For the text-containing cell, return its midpoint in [x, y] coordinate format. 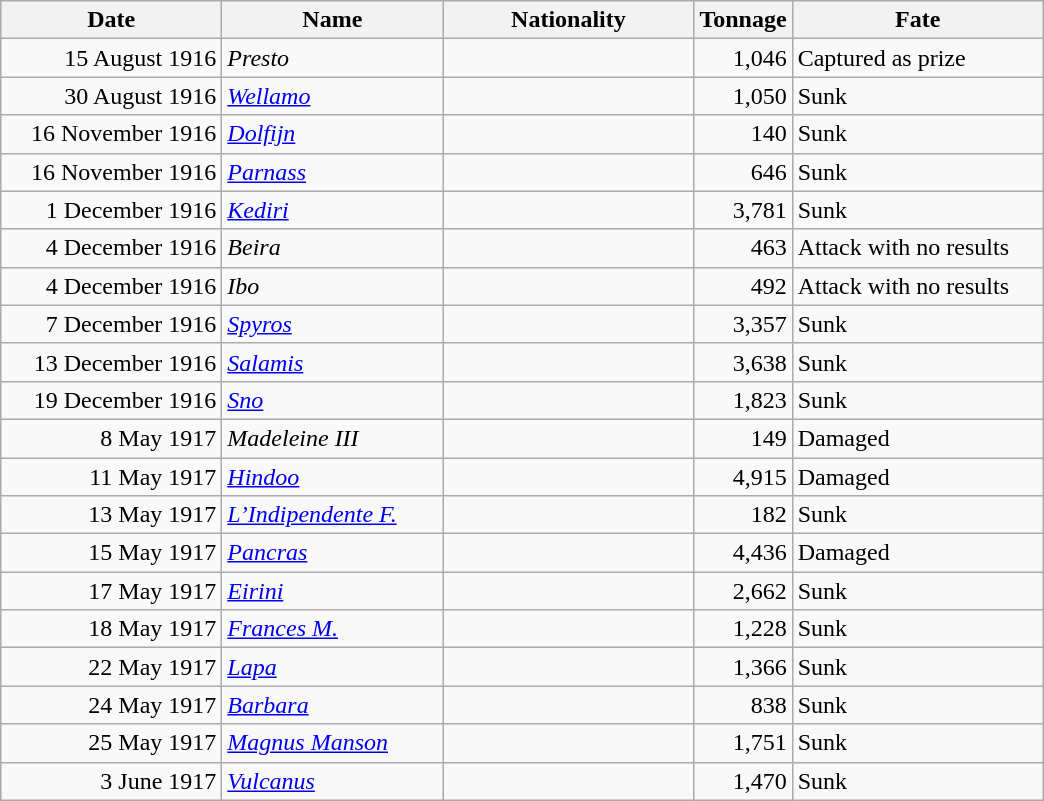
Parnass [332, 172]
Eirini [332, 591]
L’Indipendente F. [332, 515]
1,046 [743, 58]
Ibo [332, 286]
1,366 [743, 667]
25 May 1917 [112, 743]
Sno [332, 400]
13 December 1916 [112, 362]
463 [743, 248]
7 December 1916 [112, 324]
2,662 [743, 591]
8 May 1917 [112, 438]
Spyros [332, 324]
182 [743, 515]
Kediri [332, 210]
1,050 [743, 96]
1,823 [743, 400]
Captured as prize [918, 58]
149 [743, 438]
1,228 [743, 629]
Fate [918, 20]
646 [743, 172]
Frances M. [332, 629]
4,915 [743, 477]
1,751 [743, 743]
3,357 [743, 324]
11 May 1917 [112, 477]
Hindoo [332, 477]
Vulcanus [332, 781]
19 December 1916 [112, 400]
Tonnage [743, 20]
Lapa [332, 667]
Beira [332, 248]
17 May 1917 [112, 591]
140 [743, 134]
Dolfijn [332, 134]
3,638 [743, 362]
Presto [332, 58]
Pancras [332, 553]
3,781 [743, 210]
24 May 1917 [112, 705]
4,436 [743, 553]
Salamis [332, 362]
15 August 1916 [112, 58]
Madeleine III [332, 438]
15 May 1917 [112, 553]
1 December 1916 [112, 210]
Magnus Manson [332, 743]
13 May 1917 [112, 515]
Nationality [568, 20]
3 June 1917 [112, 781]
Wellamo [332, 96]
492 [743, 286]
Date [112, 20]
1,470 [743, 781]
Name [332, 20]
18 May 1917 [112, 629]
838 [743, 705]
30 August 1916 [112, 96]
Barbara [332, 705]
22 May 1917 [112, 667]
